Extract the (x, y) coordinate from the center of the cell holding the provided text.  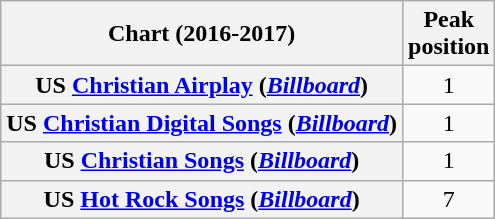
US Hot Rock Songs (Billboard) (202, 199)
Chart (2016-2017) (202, 34)
US Christian Songs (Billboard) (202, 161)
Peakposition (449, 34)
US Christian Digital Songs (Billboard) (202, 123)
7 (449, 199)
US Christian Airplay (Billboard) (202, 85)
